Determine the [X, Y] coordinate at the center of the cell enclosing the given text.  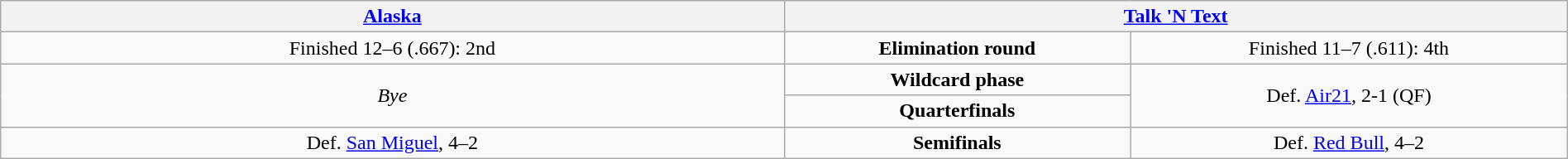
Talk 'N Text [1176, 17]
Quarterfinals [958, 111]
Finished 12–6 (.667): 2nd [392, 48]
Bye [392, 95]
Elimination round [958, 48]
Wildcard phase [958, 79]
Finished 11–7 (.611): 4th [1350, 48]
Def. Air21, 2-1 (QF) [1350, 95]
Def. Red Bull, 4–2 [1350, 142]
Alaska [392, 17]
Def. San Miguel, 4–2 [392, 142]
Semifinals [958, 142]
